Return the (x, y) coordinate for the center point of the cell that contains the specified text.  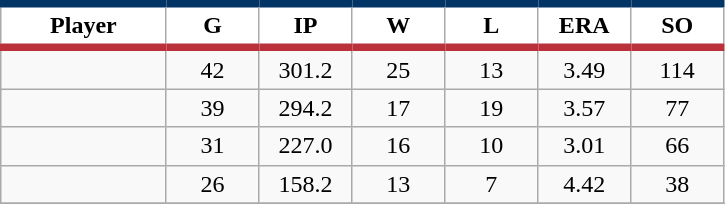
301.2 (306, 68)
SO (678, 26)
17 (398, 108)
42 (212, 68)
4.42 (584, 184)
W (398, 26)
IP (306, 26)
26 (212, 184)
7 (492, 184)
25 (398, 68)
3.49 (584, 68)
G (212, 26)
31 (212, 146)
294.2 (306, 108)
Player (84, 26)
ERA (584, 26)
3.57 (584, 108)
66 (678, 146)
16 (398, 146)
77 (678, 108)
10 (492, 146)
19 (492, 108)
39 (212, 108)
114 (678, 68)
38 (678, 184)
L (492, 26)
227.0 (306, 146)
3.01 (584, 146)
158.2 (306, 184)
